Return [x, y] of the center of cell containing provided text 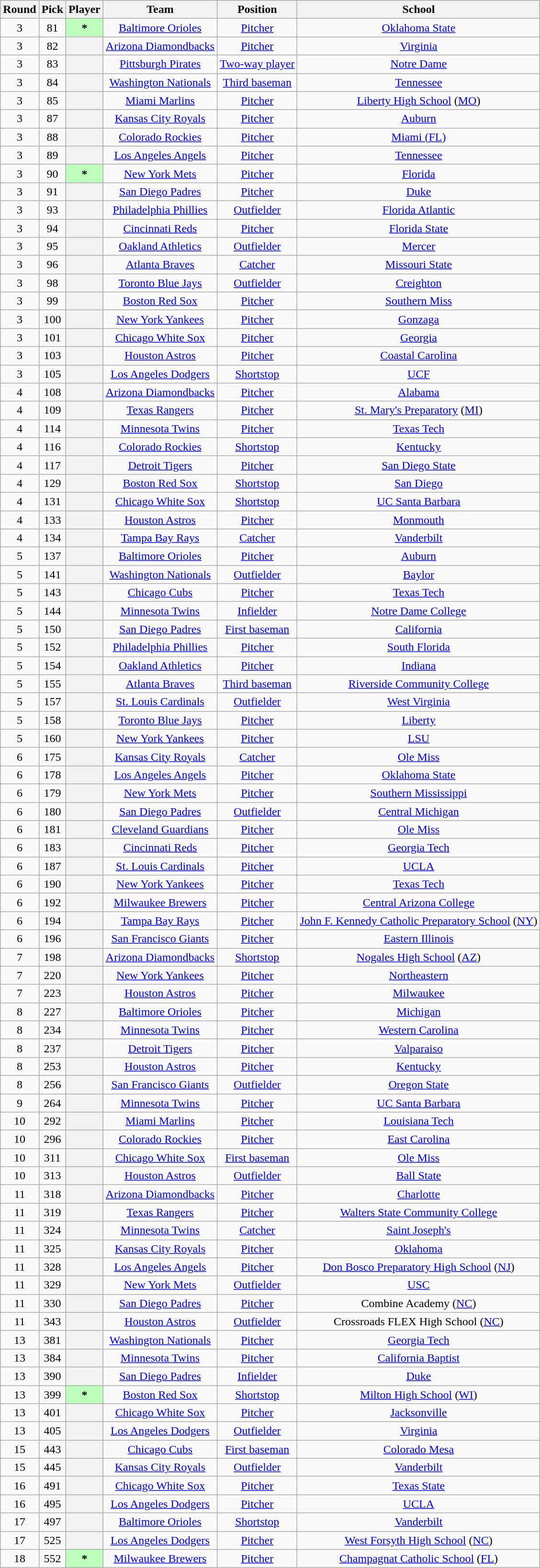
525 [52, 1540]
150 [52, 629]
117 [52, 465]
183 [52, 848]
Milton High School (WI) [418, 1395]
180 [52, 812]
137 [52, 556]
227 [52, 1012]
129 [52, 483]
343 [52, 1321]
384 [52, 1358]
Missouri State [418, 265]
108 [52, 392]
103 [52, 356]
96 [52, 265]
399 [52, 1395]
Charlotte [418, 1194]
100 [52, 319]
198 [52, 957]
95 [52, 247]
Pittsburgh Pirates [160, 64]
Milwaukee [418, 993]
495 [52, 1504]
154 [52, 666]
89 [52, 155]
John F. Kennedy Catholic Preparatory School (NY) [418, 921]
Louisiana Tech [418, 1121]
220 [52, 975]
Round [20, 10]
133 [52, 519]
155 [52, 684]
Saint Joseph's [418, 1230]
Walters State Community College [418, 1212]
88 [52, 137]
253 [52, 1066]
San Diego [418, 483]
313 [52, 1176]
325 [52, 1249]
18 [20, 1558]
Cleveland Guardians [160, 830]
Alabama [418, 392]
552 [52, 1558]
Liberty High School (MO) [418, 101]
San Diego State [418, 465]
497 [52, 1522]
Don Bosco Preparatory High School (NJ) [418, 1267]
Eastern Illinois [418, 939]
98 [52, 283]
179 [52, 793]
Pick [52, 10]
Northeastern [418, 975]
187 [52, 866]
192 [52, 902]
Baylor [418, 575]
114 [52, 429]
Monmouth [418, 519]
Southern Miss [418, 301]
Combine Academy (NC) [418, 1303]
443 [52, 1449]
109 [52, 410]
Valparaiso [418, 1048]
Florida State [418, 228]
144 [52, 611]
Team [160, 10]
Jacksonville [418, 1413]
82 [52, 46]
Central Michigan [418, 812]
292 [52, 1121]
116 [52, 447]
178 [52, 775]
Miami (FL) [418, 137]
157 [52, 702]
445 [52, 1467]
Texas State [418, 1486]
141 [52, 575]
319 [52, 1212]
381 [52, 1340]
Notre Dame [418, 64]
South Florida [418, 647]
329 [52, 1285]
134 [52, 538]
91 [52, 192]
Two-way player [258, 64]
390 [52, 1376]
234 [52, 1030]
9 [20, 1103]
196 [52, 939]
Liberty [418, 720]
190 [52, 884]
West Forsyth High School (NC) [418, 1540]
Georgia [418, 338]
USC [418, 1285]
94 [52, 228]
Florida [418, 173]
Mercer [418, 247]
Position [258, 10]
Ball State [418, 1176]
California [418, 629]
158 [52, 720]
324 [52, 1230]
105 [52, 374]
California Baptist [418, 1358]
401 [52, 1413]
330 [52, 1303]
131 [52, 501]
90 [52, 173]
LSU [418, 738]
Creighton [418, 283]
405 [52, 1431]
School [418, 10]
328 [52, 1267]
296 [52, 1139]
Notre Dame College [418, 611]
237 [52, 1048]
223 [52, 993]
Oregon State [418, 1084]
256 [52, 1084]
Oklahoma [418, 1249]
93 [52, 210]
311 [52, 1158]
Crossroads FLEX High School (NC) [418, 1321]
Michigan [418, 1012]
152 [52, 647]
85 [52, 101]
Indiana [418, 666]
84 [52, 82]
81 [52, 28]
Riverside Community College [418, 684]
Florida Atlantic [418, 210]
264 [52, 1103]
83 [52, 64]
Nogales High School (AZ) [418, 957]
UCF [418, 374]
Southern Mississippi [418, 793]
East Carolina [418, 1139]
Colorado Mesa [418, 1449]
181 [52, 830]
160 [52, 738]
Central Arizona College [418, 902]
99 [52, 301]
175 [52, 756]
318 [52, 1194]
Western Carolina [418, 1030]
Champagnat Catholic School (FL) [418, 1558]
491 [52, 1486]
West Virginia [418, 702]
101 [52, 338]
Gonzaga [418, 319]
87 [52, 119]
Player [85, 10]
St. Mary's Preparatory (MI) [418, 410]
Coastal Carolina [418, 356]
143 [52, 593]
194 [52, 921]
